Detect which cell encompasses the target text, then output its (x, y) center coordinate. 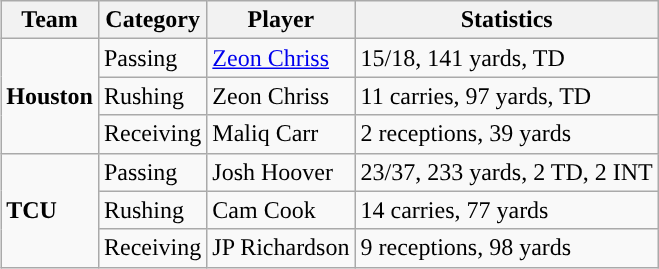
TCU (50, 210)
Houston (50, 96)
14 carries, 77 yards (506, 210)
15/18, 141 yards, TD (506, 58)
JP Richardson (281, 248)
23/37, 233 yards, 2 TD, 2 INT (506, 172)
Josh Hoover (281, 172)
Maliq Carr (281, 134)
Player (281, 20)
2 receptions, 39 yards (506, 134)
11 carries, 97 yards, TD (506, 96)
Team (50, 20)
Statistics (506, 20)
Category (152, 20)
Cam Cook (281, 210)
9 receptions, 98 yards (506, 248)
